Detect which cell encompasses the target text, then output its (X, Y) center coordinate. 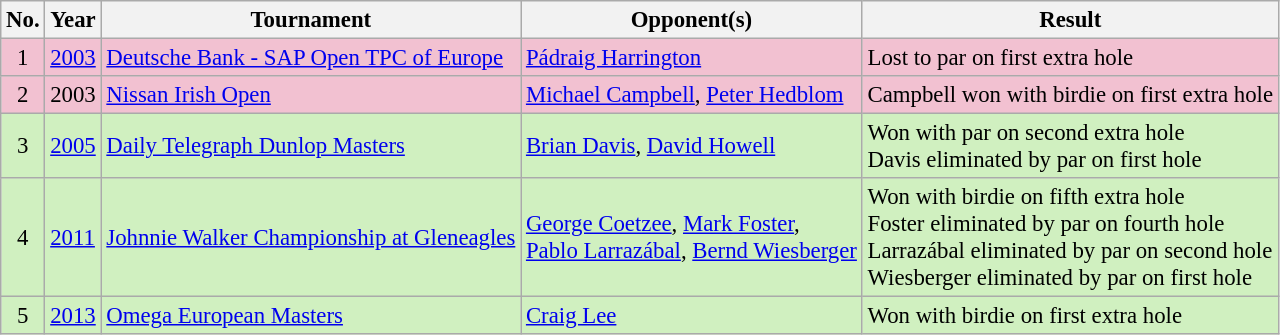
Won with par on second extra holeDavis eliminated by par on first hole (1070, 146)
Omega European Masters (311, 316)
2011 (73, 238)
2005 (73, 146)
1 (23, 58)
Nissan Irish Open (311, 95)
5 (23, 316)
Craig Lee (692, 316)
Campbell won with birdie on first extra hole (1070, 95)
No. (23, 20)
Brian Davis, David Howell (692, 146)
Lost to par on first extra hole (1070, 58)
Year (73, 20)
Michael Campbell, Peter Hedblom (692, 95)
Opponent(s) (692, 20)
2013 (73, 316)
Daily Telegraph Dunlop Masters (311, 146)
4 (23, 238)
Won with birdie on first extra hole (1070, 316)
3 (23, 146)
Pádraig Harrington (692, 58)
Tournament (311, 20)
2 (23, 95)
Johnnie Walker Championship at Gleneagles (311, 238)
Deutsche Bank - SAP Open TPC of Europe (311, 58)
Result (1070, 20)
George Coetzee, Mark Foster, Pablo Larrazábal, Bernd Wiesberger (692, 238)
